Provide the [x, y] coordinate of the cell's center where the given text is located.  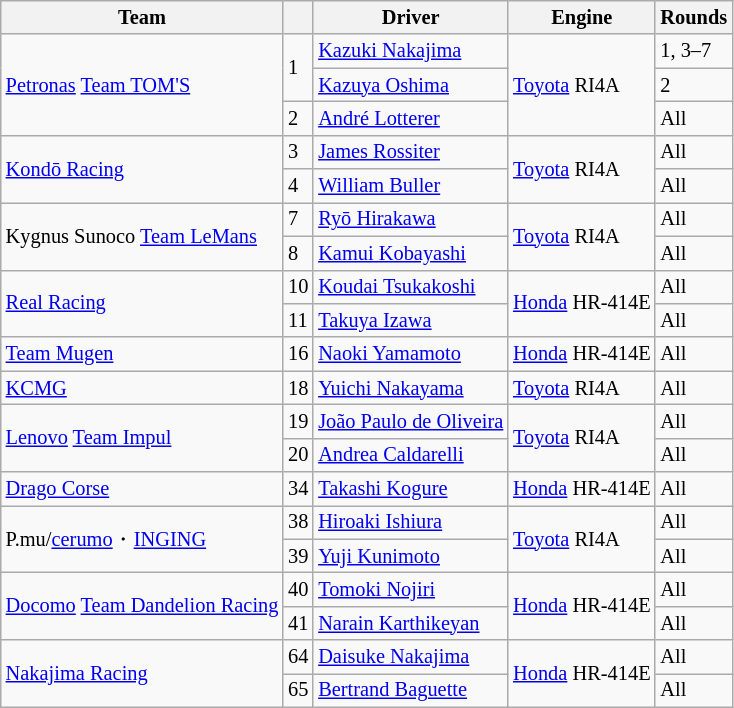
Narain Karthikeyan [410, 623]
10 [298, 287]
65 [298, 690]
38 [298, 522]
Andrea Caldarelli [410, 455]
Hiroaki Ishiura [410, 522]
Koudai Tsukakoshi [410, 287]
Yuji Kunimoto [410, 556]
3 [298, 152]
Kazuya Oshima [410, 85]
Lenovo Team Impul [142, 438]
64 [298, 657]
William Buller [410, 186]
39 [298, 556]
Kazuki Nakajima [410, 51]
Kygnus Sunoco Team LeMans [142, 236]
8 [298, 253]
Naoki Yamamoto [410, 354]
KCMG [142, 388]
Tomoki Nojiri [410, 589]
19 [298, 421]
Takashi Kogure [410, 489]
1, 3–7 [694, 51]
João Paulo de Oliveira [410, 421]
Engine [582, 17]
34 [298, 489]
Docomo Team Dandelion Racing [142, 606]
James Rossiter [410, 152]
4 [298, 186]
40 [298, 589]
Kondō Racing [142, 168]
1 [298, 68]
Yuichi Nakayama [410, 388]
P.mu/cerumo・INGING [142, 538]
Daisuke Nakajima [410, 657]
Driver [410, 17]
16 [298, 354]
11 [298, 320]
Ryō Hirakawa [410, 219]
20 [298, 455]
7 [298, 219]
41 [298, 623]
Drago Corse [142, 489]
André Lotterer [410, 118]
Rounds [694, 17]
Bertrand Baguette [410, 690]
Team Mugen [142, 354]
Real Racing [142, 304]
Nakajima Racing [142, 674]
Takuya Izawa [410, 320]
Team [142, 17]
Petronas Team TOM'S [142, 84]
18 [298, 388]
Kamui Kobayashi [410, 253]
